Pinpoint the cell where the given text exists, returning its [x, y] midpoint coordinate. 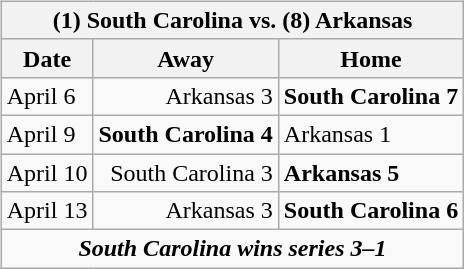
South Carolina 3 [186, 173]
Home [370, 58]
April 6 [47, 96]
Arkansas 1 [370, 134]
April 13 [47, 211]
(1) South Carolina vs. (8) Arkansas [232, 20]
South Carolina 7 [370, 96]
South Carolina wins series 3–1 [232, 249]
South Carolina 6 [370, 211]
April 10 [47, 173]
Away [186, 58]
April 9 [47, 134]
Arkansas 5 [370, 173]
Date [47, 58]
South Carolina 4 [186, 134]
